Capture the cell that displays the provided text and extract its (X, Y) central coordinate. 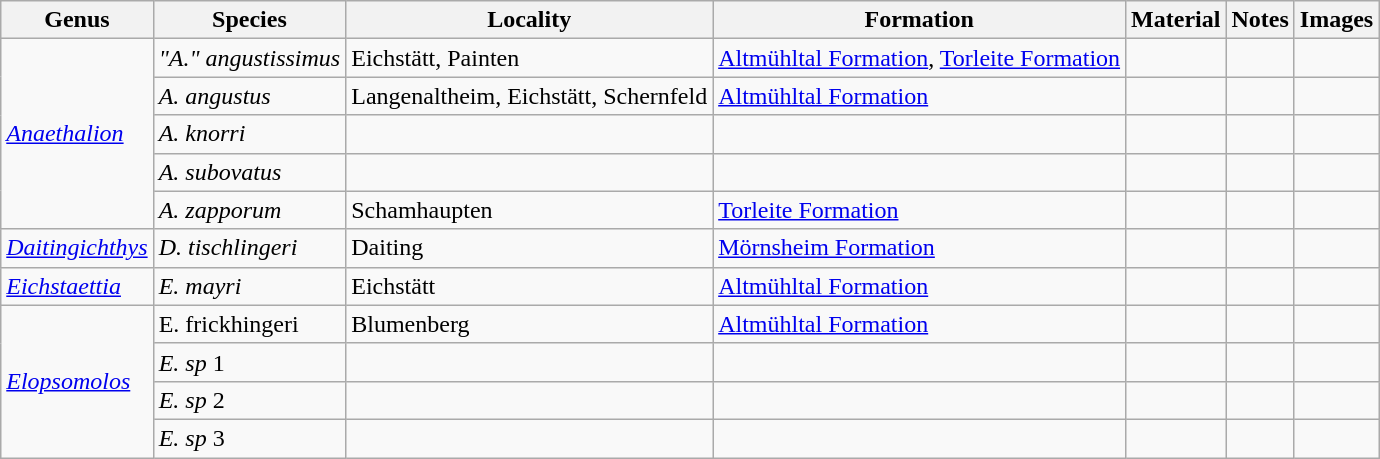
D. tischlingeri (250, 248)
Schamhaupten (530, 210)
Mörnsheim Formation (920, 248)
E. frickhingeri (250, 324)
Anaethalion (77, 134)
A. knorri (250, 134)
Species (250, 20)
Genus (77, 20)
Notes (1260, 20)
A. subovatus (250, 172)
E. sp 2 (250, 400)
E. sp 3 (250, 438)
A. zapporum (250, 210)
Locality (530, 20)
Images (1336, 20)
Daitingichthys (77, 248)
Formation (920, 20)
E. mayri (250, 286)
Eichstätt (530, 286)
Material (1176, 20)
Altmühltal Formation, Torleite Formation (920, 58)
Eichstätt, Painten (530, 58)
Daiting (530, 248)
A. angustus (250, 96)
Torleite Formation (920, 210)
"A." angustissimus (250, 58)
E. sp 1 (250, 362)
Blumenberg (530, 324)
Langenaltheim, Eichstätt, Schernfeld (530, 96)
Elopsomolos (77, 381)
Eichstaettia (77, 286)
